Return (X, Y) of the center of cell containing provided text 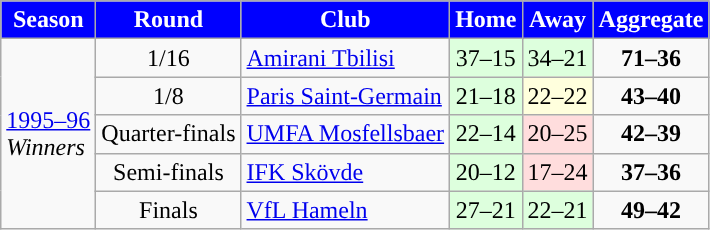
17–24 (558, 172)
22–21 (558, 210)
71–36 (651, 58)
IFK Skövde (346, 172)
20–12 (486, 172)
22–14 (486, 134)
VfL Hameln (346, 210)
Season (48, 20)
Round (168, 20)
Quarter-finals (168, 134)
UMFA Mosfellsbaer (346, 134)
20–25 (558, 134)
21–18 (486, 96)
1/16 (168, 58)
34–21 (558, 58)
27–21 (486, 210)
1/8 (168, 96)
Aggregate (651, 20)
Club (346, 20)
Finals (168, 210)
Paris Saint-Germain (346, 96)
49–42 (651, 210)
Away (558, 20)
42–39 (651, 134)
1995–96 Winners (48, 134)
22–22 (558, 96)
Home (486, 20)
43–40 (651, 96)
37–36 (651, 172)
Semi-finals (168, 172)
37–15 (486, 58)
Amirani Tbilisi (346, 58)
